Pinpoint the cell where the given text exists, returning its (X, Y) midpoint coordinate. 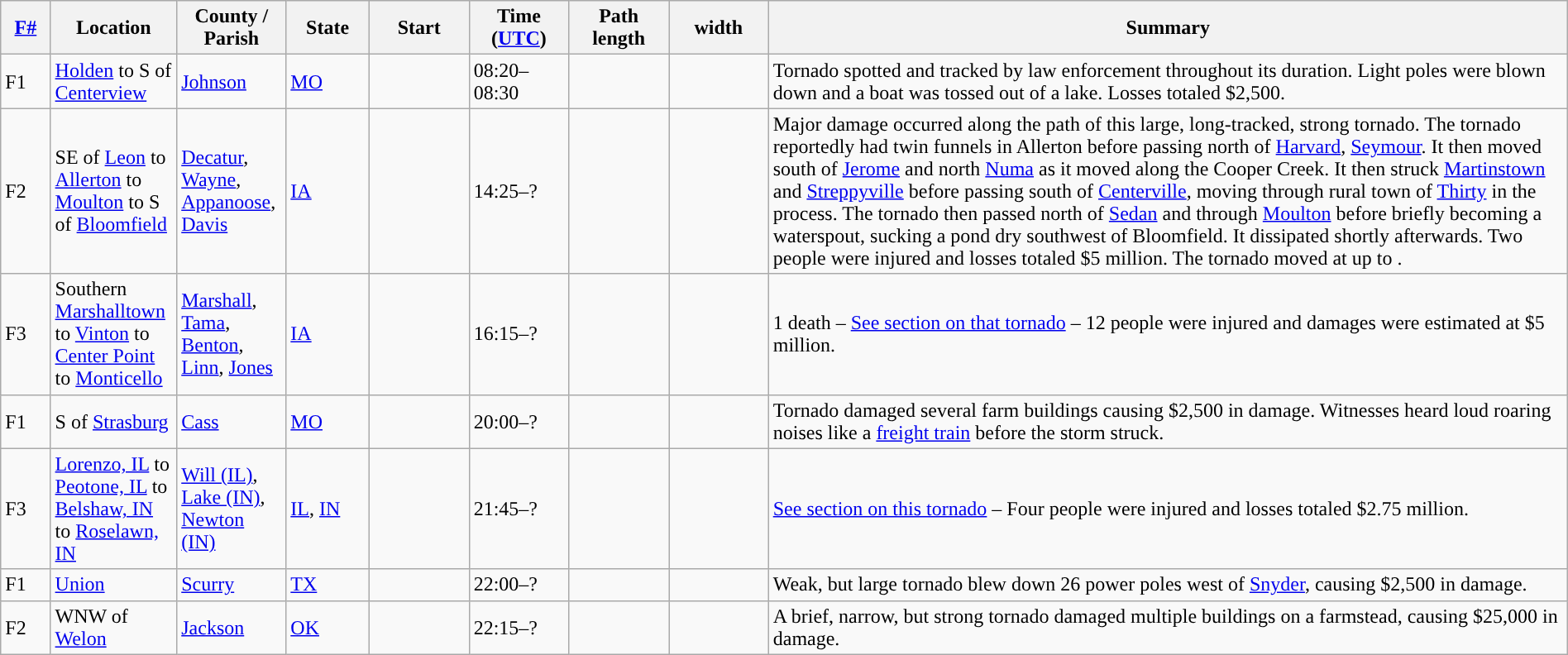
Jackson (232, 627)
Start (418, 28)
IL, IN (327, 509)
WNW of Welon (114, 627)
Lorenzo, IL to Peotone, IL to Belshaw, IN to Roselawn, IN (114, 509)
Weak, but large tornado blew down 26 power poles west of Snyder, causing $2,500 in damage. (1168, 585)
Scurry (232, 585)
Time (UTC) (519, 28)
Cass (232, 422)
A brief, narrow, but strong tornado damaged multiple buildings on a farmstead, causing $25,000 in damage. (1168, 627)
21:45–? (519, 509)
08:20–08:30 (519, 81)
S of Strasburg (114, 422)
Johnson (232, 81)
Marshall, Tama, Benton, Linn, Jones (232, 334)
16:15–? (519, 334)
1 death – See section on that tornado – 12 people were injured and damages were estimated at $5 million. (1168, 334)
22:00–? (519, 585)
County / Parish (232, 28)
14:25–? (519, 191)
Decatur, Wayne, Appanoose, Davis (232, 191)
Southern Marshalltown to Vinton to Center Point to Monticello (114, 334)
TX (327, 585)
20:00–? (519, 422)
Path length (619, 28)
Tornado damaged several farm buildings causing $2,500 in damage. Witnesses heard loud roaring noises like a freight train before the storm struck. (1168, 422)
OK (327, 627)
See section on this tornado – Four people were injured and losses totaled $2.75 million. (1168, 509)
Holden to S of Centerview (114, 81)
Summary (1168, 28)
Union (114, 585)
width (718, 28)
State (327, 28)
22:15–? (519, 627)
Will (IL), Lake (IN), Newton (IN) (232, 509)
F# (26, 28)
Location (114, 28)
SE of Leon to Allerton to Moulton to S of Bloomfield (114, 191)
